Output the (x, y) coordinate of the center of the cell containing the given text.  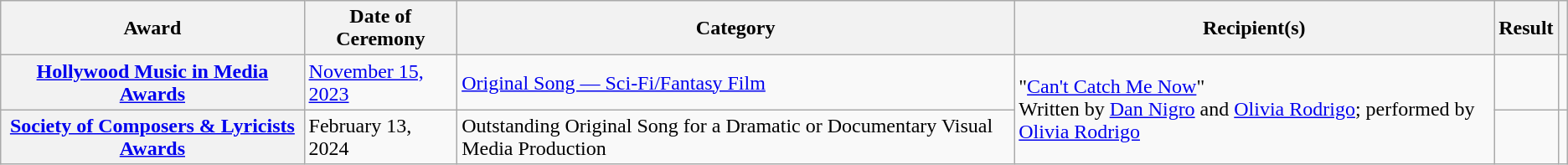
Society of Composers & Lyricists Awards (152, 137)
Date of Ceremony (380, 28)
"Can't Catch Me Now"Written by Dan Nigro and Olivia Rodrigo; performed by Olivia Rodrigo (1255, 110)
Outstanding Original Song for a Dramatic or Documentary Visual Media Production (735, 137)
February 13, 2024 (380, 137)
November 15, 2023 (380, 82)
Hollywood Music in Media Awards (152, 82)
Result (1526, 28)
Category (735, 28)
Original Song — Sci-Fi/Fantasy Film (735, 82)
Recipient(s) (1255, 28)
Award (152, 28)
